Scan for the cell matching the given text and deliver its [X, Y] coordinate at center. 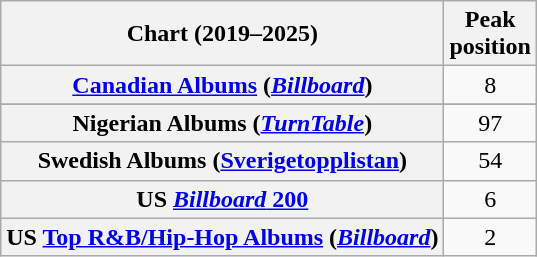
97 [490, 123]
US Billboard 200 [222, 199]
2 [490, 237]
6 [490, 199]
Peakposition [490, 34]
US Top R&B/Hip-Hop Albums (Billboard) [222, 237]
Canadian Albums (Billboard) [222, 85]
Nigerian Albums (TurnTable) [222, 123]
Chart (2019–2025) [222, 34]
54 [490, 161]
Swedish Albums (Sverigetopplistan) [222, 161]
8 [490, 85]
